Extract the (X, Y) coordinate from the center of the cell holding the provided text.  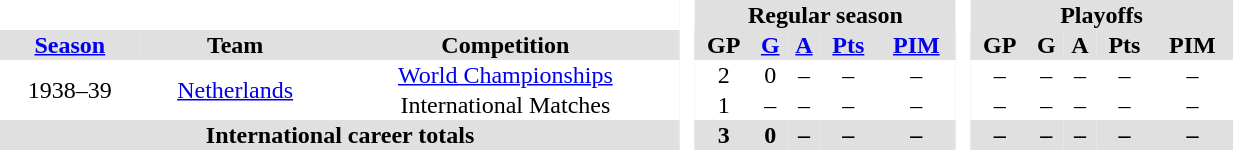
Team (236, 45)
3 (724, 135)
World Championships (506, 75)
1 (724, 105)
Season (70, 45)
Playoffs (1102, 15)
Regular season (826, 15)
International Matches (506, 105)
International career totals (340, 135)
2 (724, 75)
Competition (506, 45)
Netherlands (236, 90)
1938–39 (70, 90)
